Determine the [X, Y] coordinate at the center of the cell enclosing the given text.  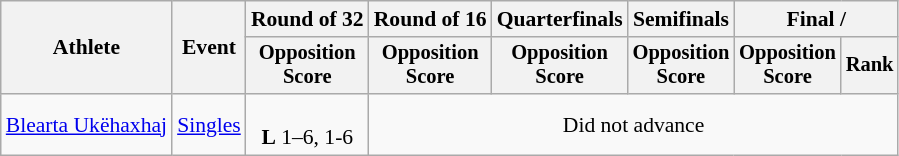
Event [209, 48]
Semifinals [682, 19]
Athlete [86, 48]
Round of 32 [308, 19]
Rank [870, 66]
Did not advance [634, 124]
Round of 16 [430, 19]
L 1–6, 1-6 [308, 124]
Blearta Ukëhaxhaj [86, 124]
Singles [209, 124]
Final / [816, 19]
Quarterfinals [560, 19]
